Provide the (X, Y) coordinate of the cell's center where the given text is located.  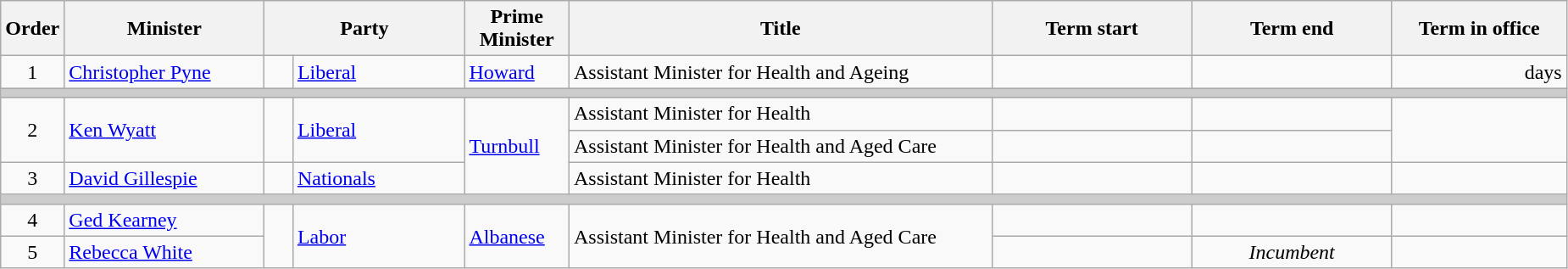
Turnbull (517, 146)
Term start (1092, 29)
Prime Minister (517, 29)
Term in office (1479, 29)
Nationals (378, 178)
Minister (164, 29)
Title (780, 29)
Party (364, 29)
Assistant Minister for Health and Ageing (780, 72)
Labor (378, 236)
3 (32, 178)
Ged Kearney (164, 220)
Rebecca White (164, 252)
Term end (1292, 29)
days (1479, 72)
5 (32, 252)
Incumbent (1292, 252)
1 (32, 72)
2 (32, 130)
Albanese (517, 236)
Ken Wyatt (164, 130)
Order (32, 29)
Christopher Pyne (164, 72)
Howard (517, 72)
4 (32, 220)
David Gillespie (164, 178)
